Scan for the cell matching the given text and deliver its (X, Y) coordinate at center. 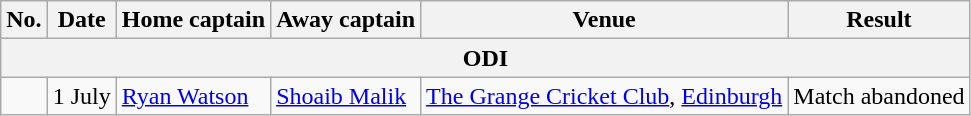
Ryan Watson (193, 96)
Shoaib Malik (346, 96)
Date (82, 20)
No. (24, 20)
Match abandoned (879, 96)
Home captain (193, 20)
Result (879, 20)
The Grange Cricket Club, Edinburgh (604, 96)
1 July (82, 96)
Venue (604, 20)
ODI (486, 58)
Away captain (346, 20)
